Extract the [x, y] coordinate from the center of the cell holding the provided text.  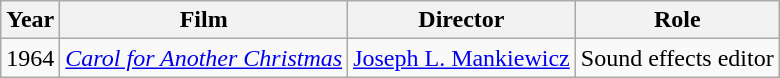
Joseph L. Mankiewicz [462, 58]
Carol for Another Christmas [204, 58]
Sound effects editor [677, 58]
Film [204, 20]
Role [677, 20]
Year [30, 20]
1964 [30, 58]
Director [462, 20]
